Extract the (X, Y) coordinate from the center of the cell holding the provided text.  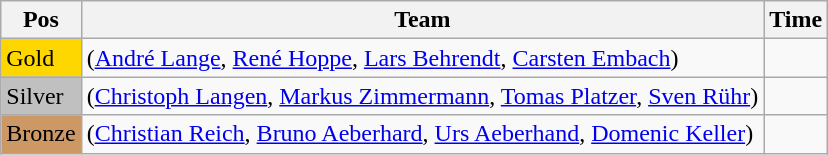
Team (422, 20)
(Christoph Langen, Markus Zimmermann, Tomas Platzer, Sven Rühr) (422, 96)
(André Lange, René Hoppe, Lars Behrendt, Carsten Embach) (422, 58)
(Christian Reich, Bruno Aeberhard, Urs Aeberhand, Domenic Keller) (422, 134)
Gold (41, 58)
Pos (41, 20)
Time (796, 20)
Bronze (41, 134)
Silver (41, 96)
